Output the (X, Y) coordinate of the center of the cell containing the given text.  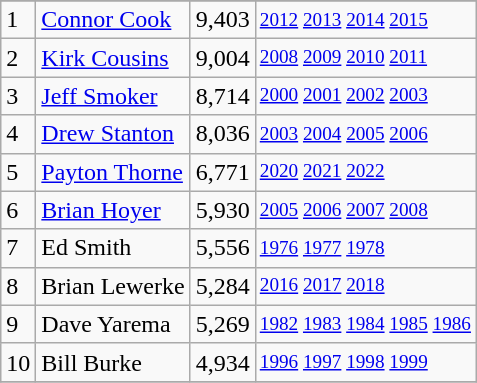
Ed Smith (113, 248)
Bill Burke (113, 362)
2020 2021 2022 (365, 172)
1 (18, 20)
Jeff Smoker (113, 96)
8,714 (222, 96)
Connor Cook (113, 20)
10 (18, 362)
5,556 (222, 248)
9,004 (222, 58)
2008 2009 2010 2011 (365, 58)
3 (18, 96)
2012 2013 2014 2015 (365, 20)
1982 1983 1984 1985 1986 (365, 324)
2 (18, 58)
2016 2017 2018 (365, 286)
5,284 (222, 286)
9,403 (222, 20)
Kirk Cousins (113, 58)
Dave Yarema (113, 324)
Payton Thorne (113, 172)
4,934 (222, 362)
5 (18, 172)
2000 2001 2002 2003 (365, 96)
6 (18, 210)
4 (18, 134)
1976 1977 1978 (365, 248)
8,036 (222, 134)
5,930 (222, 210)
2003 2004 2005 2006 (365, 134)
8 (18, 286)
7 (18, 248)
Brian Hoyer (113, 210)
6,771 (222, 172)
Drew Stanton (113, 134)
5,269 (222, 324)
9 (18, 324)
1996 1997 1998 1999 (365, 362)
Brian Lewerke (113, 286)
2005 2006 2007 2008 (365, 210)
